Provide the [x, y] coordinate of the cell's center where the given text is located.  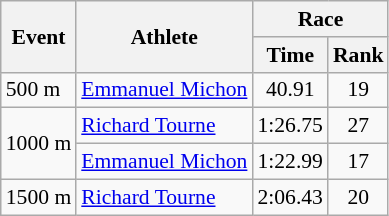
1000 m [38, 144]
Rank [358, 55]
Event [38, 36]
20 [358, 197]
500 m [38, 90]
1:22.99 [290, 162]
27 [358, 126]
1:26.75 [290, 126]
1500 m [38, 197]
Time [290, 55]
2:06.43 [290, 197]
Race [320, 19]
19 [358, 90]
17 [358, 162]
Athlete [164, 36]
40.91 [290, 90]
